Determine the [x, y] coordinate at the center of the cell enclosing the given text.  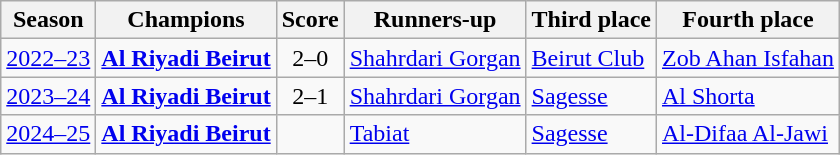
Al Shorta [748, 96]
Score [310, 20]
2–1 [310, 96]
Third place [591, 20]
Fourth place [748, 20]
Season [48, 20]
Beirut Club [591, 58]
Zob Ahan Isfahan [748, 58]
Al-Difaa Al-Jawi [748, 134]
2023–24 [48, 96]
2–0 [310, 58]
2024–25 [48, 134]
Tabiat [435, 134]
2022–23 [48, 58]
Champions [186, 20]
Runners-up [435, 20]
